Capture the cell that displays the provided text and extract its (x, y) central coordinate. 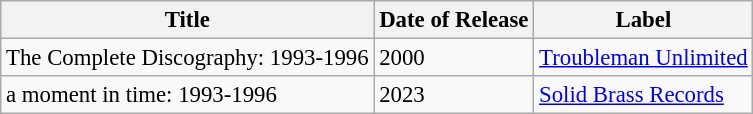
Label (644, 20)
Title (188, 20)
2023 (454, 95)
The Complete Discography: 1993-1996 (188, 58)
2000 (454, 58)
Troubleman Unlimited (644, 58)
a moment in time: 1993-1996 (188, 95)
Solid Brass Records (644, 95)
Date of Release (454, 20)
